From the cell containing the given text, extract its center point as [x, y] coordinate. 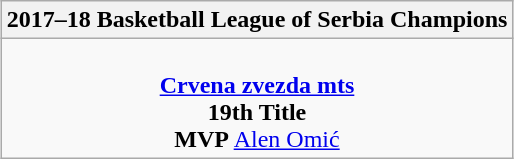
Crvena zvezda mts19th TitleMVP Alen Omić [257, 98]
2017–18 Basketball League of Serbia Champions [257, 20]
